Output the (X, Y) coordinate of the center of the cell containing the given text.  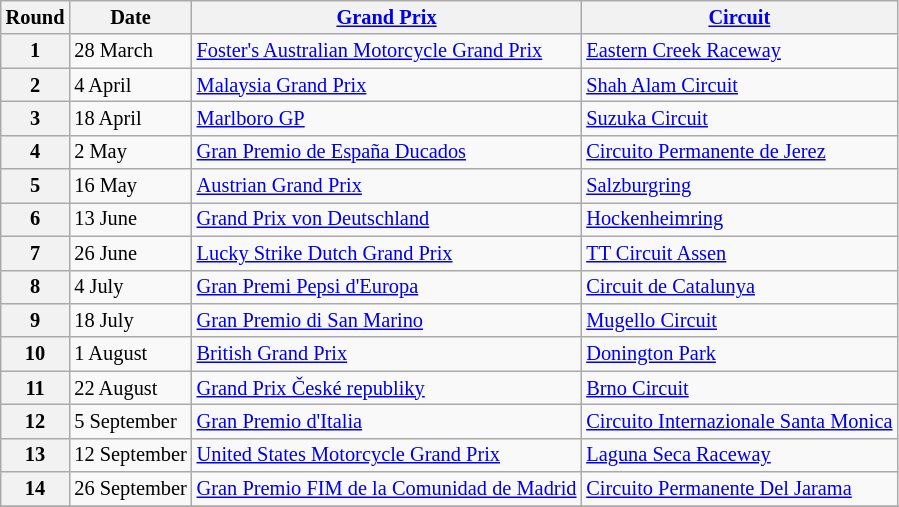
Donington Park (739, 354)
13 (36, 455)
Gran Premio FIM de la Comunidad de Madrid (387, 489)
Grand Prix České republiky (387, 388)
Circuito Permanente Del Jarama (739, 489)
Grand Prix (387, 17)
4 April (130, 85)
3 (36, 118)
Austrian Grand Prix (387, 186)
7 (36, 253)
Gran Premio d'Italia (387, 421)
2 (36, 85)
Gran Premi Pepsi d'Europa (387, 287)
1 (36, 51)
TT Circuit Assen (739, 253)
4 July (130, 287)
12 September (130, 455)
Circuit de Catalunya (739, 287)
26 September (130, 489)
16 May (130, 186)
13 June (130, 219)
Eastern Creek Raceway (739, 51)
22 August (130, 388)
Hockenheimring (739, 219)
Foster's Australian Motorcycle Grand Prix (387, 51)
6 (36, 219)
United States Motorcycle Grand Prix (387, 455)
Brno Circuit (739, 388)
1 August (130, 354)
10 (36, 354)
Circuito Internazionale Santa Monica (739, 421)
11 (36, 388)
26 June (130, 253)
14 (36, 489)
9 (36, 320)
British Grand Prix (387, 354)
Date (130, 17)
Laguna Seca Raceway (739, 455)
Marlboro GP (387, 118)
8 (36, 287)
12 (36, 421)
Lucky Strike Dutch Grand Prix (387, 253)
Grand Prix von Deutschland (387, 219)
Shah Alam Circuit (739, 85)
5 September (130, 421)
5 (36, 186)
18 July (130, 320)
Gran Premio di San Marino (387, 320)
28 March (130, 51)
Circuit (739, 17)
Gran Premio de España Ducados (387, 152)
Circuito Permanente de Jerez (739, 152)
18 April (130, 118)
Round (36, 17)
Suzuka Circuit (739, 118)
Salzburgring (739, 186)
4 (36, 152)
2 May (130, 152)
Mugello Circuit (739, 320)
Malaysia Grand Prix (387, 85)
